Extract the [x, y] coordinate from the center of the cell holding the provided text.  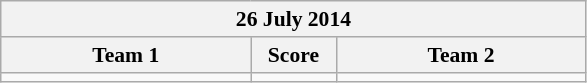
Score [294, 55]
26 July 2014 [294, 19]
Team 2 [461, 55]
Team 1 [126, 55]
